Capture the cell that displays the provided text and extract its (X, Y) central coordinate. 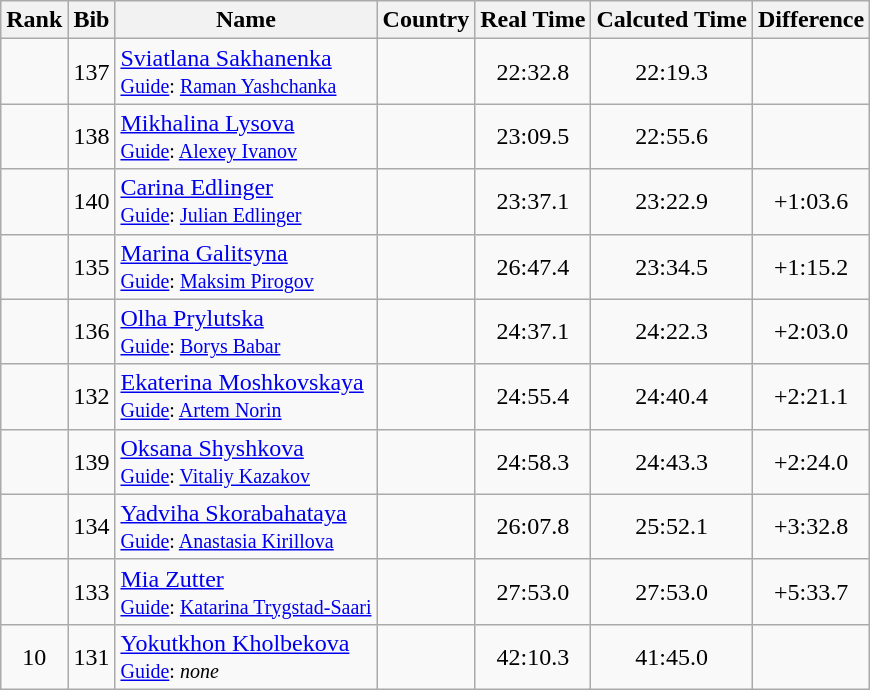
24:58.3 (533, 462)
137 (92, 72)
25:52.1 (672, 526)
10 (34, 656)
Name (246, 20)
Mia ZutterGuide: Katarina Trygstad-Saari (246, 592)
Yadviha SkorabahatayaGuide: Anastasia Kirillova (246, 526)
23:09.5 (533, 136)
24:40.4 (672, 396)
26:47.4 (533, 266)
24:55.4 (533, 396)
Oksana ShyshkovaGuide: Vitaliy Kazakov (246, 462)
Yokutkhon KholbekovaGuide: none (246, 656)
135 (92, 266)
138 (92, 136)
Sviatlana SakhanenkaGuide: Raman Yashchanka (246, 72)
Carina EdlingerGuide: Julian Edlinger (246, 202)
131 (92, 656)
+5:33.7 (810, 592)
23:37.1 (533, 202)
Marina GalitsynaGuide: Maksim Pirogov (246, 266)
139 (92, 462)
+1:15.2 (810, 266)
22:19.3 (672, 72)
Ekaterina MoshkovskayaGuide: Artem Norin (246, 396)
23:22.9 (672, 202)
+3:32.8 (810, 526)
132 (92, 396)
Rank (34, 20)
+1:03.6 (810, 202)
Country (426, 20)
41:45.0 (672, 656)
Bib (92, 20)
42:10.3 (533, 656)
136 (92, 332)
+2:03.0 (810, 332)
+2:21.1 (810, 396)
140 (92, 202)
133 (92, 592)
24:37.1 (533, 332)
24:22.3 (672, 332)
Real Time (533, 20)
134 (92, 526)
22:32.8 (533, 72)
Difference (810, 20)
24:43.3 (672, 462)
+2:24.0 (810, 462)
Olha PrylutskaGuide: Borys Babar (246, 332)
26:07.8 (533, 526)
Calcuted Time (672, 20)
22:55.6 (672, 136)
23:34.5 (672, 266)
Mikhalina LysovaGuide: Alexey Ivanov (246, 136)
